Return [x, y] of the center of cell containing provided text 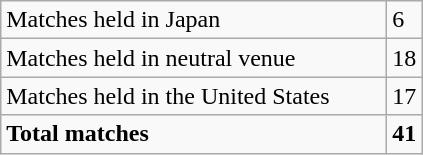
Matches held in neutral venue [194, 58]
17 [404, 96]
Total matches [194, 134]
Matches held in Japan [194, 20]
6 [404, 20]
18 [404, 58]
41 [404, 134]
Matches held in the United States [194, 96]
